Determine the (x, y) coordinate at the center of the cell enclosing the given text.  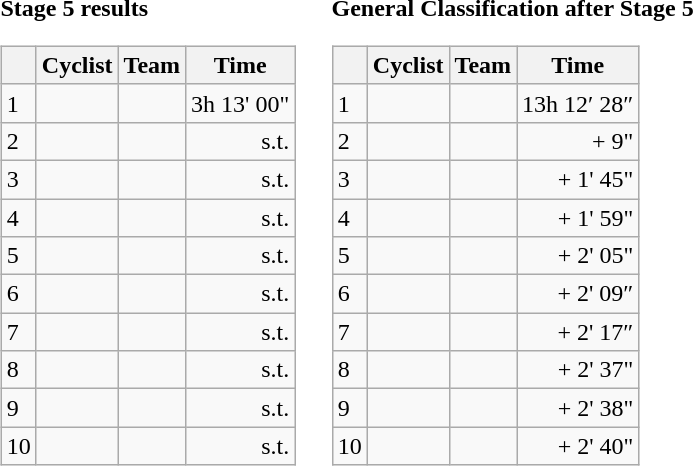
+ 1' 45" (578, 179)
+ 2' 38" (578, 408)
3h 13' 00" (240, 103)
13h 12′ 28″ (578, 103)
+ 9" (578, 141)
+ 2' 40" (578, 446)
+ 2' 17″ (578, 332)
+ 2' 37" (578, 370)
+ 2' 09″ (578, 294)
+ 2' 05" (578, 256)
+ 1' 59" (578, 217)
